Search for the cell housing the specified text and yield its (X, Y) center coordinate. 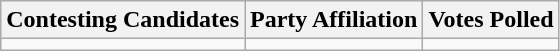
Party Affiliation (334, 20)
Votes Polled (491, 20)
Contesting Candidates (123, 20)
